Capture the cell that displays the provided text and extract its [X, Y] central coordinate. 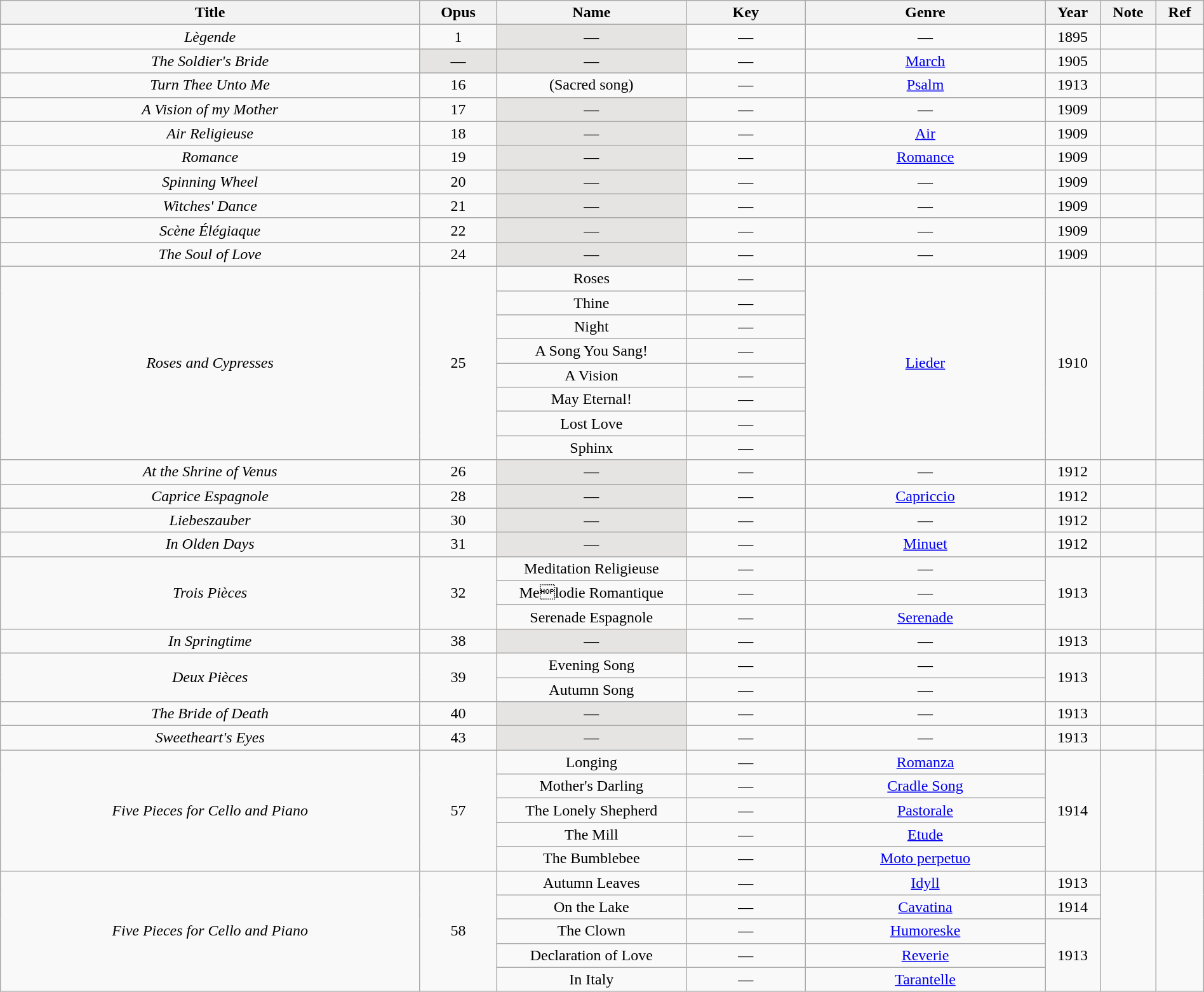
Caprice Espagnole [210, 496]
Autumn Song [592, 689]
A Vision of my Mother [210, 109]
40 [458, 714]
Night [592, 327]
Meditation Religieuse [592, 568]
Evening Song [592, 665]
26 [458, 472]
28 [458, 496]
Opus [458, 13]
March [926, 61]
1905 [1073, 61]
The Lonely Shepherd [592, 810]
Pastorale [926, 810]
Trois Pièces [210, 593]
Turn Thee Unto Me [210, 85]
1910 [1073, 363]
1 [458, 37]
21 [458, 206]
Genre [926, 13]
The Soul of Love [210, 254]
Idyll [926, 883]
Thine [592, 303]
Declaration of Love [592, 955]
Reverie [926, 955]
Tarantelle [926, 979]
Air Religieuse [210, 133]
Air [926, 133]
Autumn Leaves [592, 883]
The Soldier's Bride [210, 61]
Name [592, 13]
58 [458, 931]
Deux Pièces [210, 677]
20 [458, 182]
Longing [592, 762]
Etude [926, 834]
18 [458, 133]
The Bumblebee [592, 859]
16 [458, 85]
Cradle Song [926, 786]
Year [1073, 13]
Psalm [926, 85]
At the Shrine of Venus [210, 472]
Lieder [926, 363]
Lost Love [592, 424]
25 [458, 363]
May Eternal! [592, 399]
Romanza [926, 762]
A Vision [592, 375]
In Olden Days [210, 544]
Melodie Romantique [592, 593]
31 [458, 544]
Spinning Wheel [210, 182]
The Bride of Death [210, 714]
Mother's Darling [592, 786]
22 [458, 230]
On the Lake [592, 907]
A Song You Sang! [592, 351]
Lègende [210, 37]
Serenade Espagnole [592, 617]
Ref [1180, 13]
Title [210, 13]
39 [458, 677]
Liebeszauber [210, 520]
Minuet [926, 544]
Note [1128, 13]
Key [746, 13]
1895 [1073, 37]
The Clown [592, 931]
30 [458, 520]
Scène Élégiaque [210, 230]
43 [458, 738]
38 [458, 641]
In Springtime [210, 641]
Moto perpetuo [926, 859]
In Italy [592, 979]
57 [458, 810]
Roses and Cypresses [210, 363]
Cavatina [926, 907]
Witches' Dance [210, 206]
19 [458, 158]
Sphinx [592, 448]
The Mill [592, 834]
Sweetheart's Eyes [210, 738]
Roses [592, 278]
Capriccio [926, 496]
32 [458, 593]
Humoreske [926, 931]
(Sacred song) [592, 85]
17 [458, 109]
24 [458, 254]
Serenade [926, 617]
